Provide the (X, Y) coordinate of the cell's center where the given text is located.  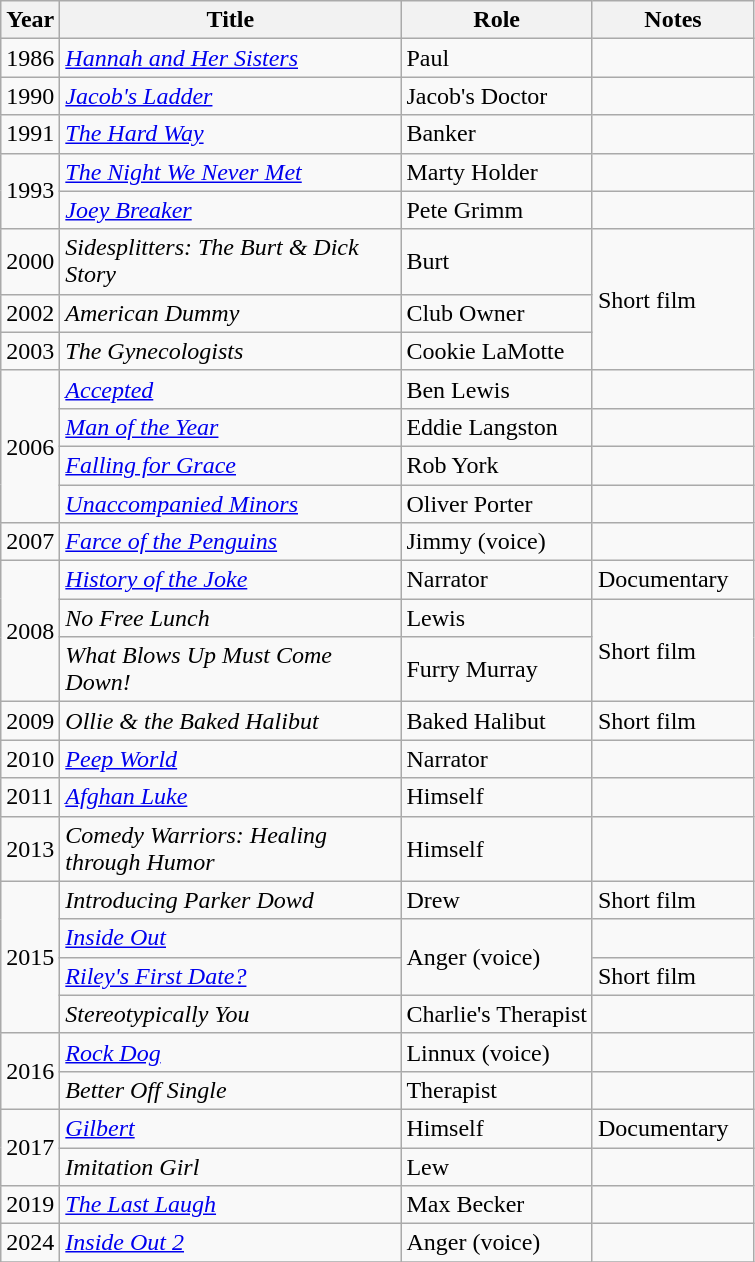
Ben Lewis (497, 389)
Club Owner (497, 313)
Better Off Single (230, 1090)
History of the Joke (230, 580)
The Last Laugh (230, 1205)
2011 (30, 797)
1990 (30, 96)
1991 (30, 134)
Introducing Parker Dowd (230, 900)
2002 (30, 313)
Paul (497, 58)
2017 (30, 1147)
Riley's First Date? (230, 976)
1986 (30, 58)
Stereotypically You (230, 1014)
2015 (30, 957)
2019 (30, 1205)
Max Becker (497, 1205)
Marty Holder (497, 172)
Eddie Langston (497, 427)
What Blows Up Must Come Down! (230, 670)
2007 (30, 542)
Linnux (voice) (497, 1052)
Peep World (230, 759)
Burt (497, 262)
Jacob's Doctor (497, 96)
Imitation Girl (230, 1167)
Accepted (230, 389)
Notes (672, 20)
2008 (30, 632)
Title (230, 20)
Inside Out (230, 938)
American Dummy (230, 313)
Rock Dog (230, 1052)
Farce of the Penguins (230, 542)
2000 (30, 262)
Sidesplitters: The Burt & Dick Story (230, 262)
Role (497, 20)
Oliver Porter (497, 503)
The Hard Way (230, 134)
2009 (30, 721)
Joey Breaker (230, 210)
Therapist (497, 1090)
2024 (30, 1243)
2006 (30, 446)
Man of the Year (230, 427)
Furry Murray (497, 670)
Unaccompanied Minors (230, 503)
Hannah and Her Sisters (230, 58)
Falling for Grace (230, 465)
Comedy Warriors: Healing through Humor (230, 848)
2013 (30, 848)
Charlie's Therapist (497, 1014)
Gilbert (230, 1128)
The Night We Never Met (230, 172)
Year (30, 20)
No Free Lunch (230, 618)
2003 (30, 351)
Baked Halibut (497, 721)
Jimmy (voice) (497, 542)
Banker (497, 134)
Lewis (497, 618)
Jacob's Ladder (230, 96)
Afghan Luke (230, 797)
The Gynecologists (230, 351)
Ollie & the Baked Halibut (230, 721)
Drew (497, 900)
2010 (30, 759)
Cookie LaMotte (497, 351)
Lew (497, 1167)
2016 (30, 1071)
Rob York (497, 465)
Pete Grimm (497, 210)
Inside Out 2 (230, 1243)
1993 (30, 191)
